Provide the (x, y) coordinate of the cell's center where the given text is located.  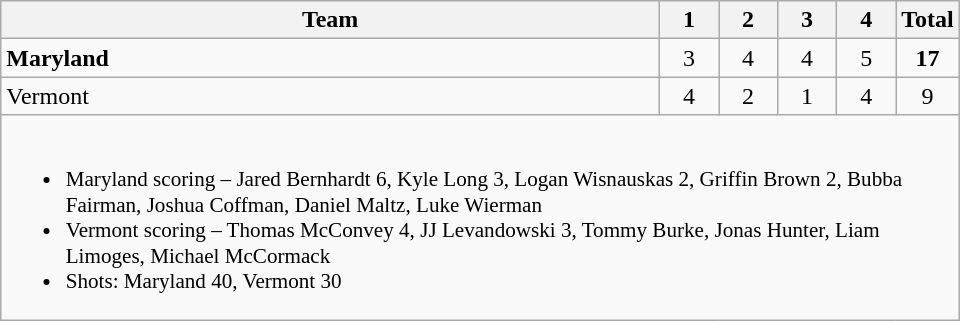
Total (928, 20)
17 (928, 58)
Vermont (330, 96)
5 (866, 58)
Maryland (330, 58)
Team (330, 20)
9 (928, 96)
